Detect which cell encompasses the target text, then output its [x, y] center coordinate. 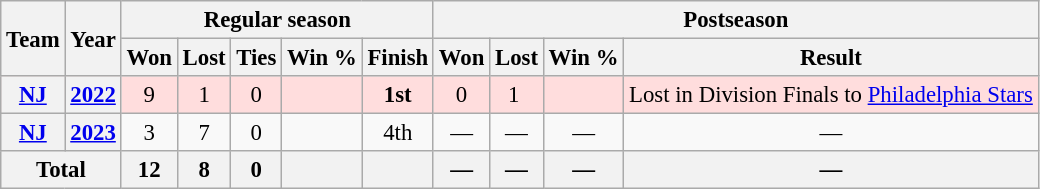
4th [398, 133]
Result [831, 58]
3 [149, 133]
Lost in Division Finals to Philadelphia Stars [831, 95]
2023 [93, 133]
Team [33, 38]
Postseason [736, 20]
9 [149, 95]
Finish [398, 58]
Regular season [277, 20]
Year [93, 38]
Total [61, 170]
12 [149, 170]
2022 [93, 95]
8 [204, 170]
7 [204, 133]
Ties [256, 58]
1st [398, 95]
